Search for the cell housing the specified text and yield its (x, y) center coordinate. 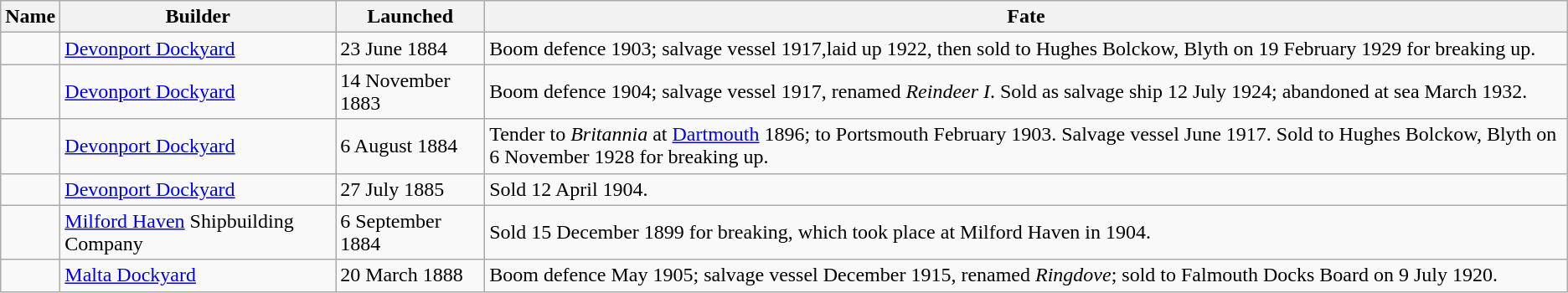
Boom defence May 1905; salvage vessel December 1915, renamed Ringdove; sold to Falmouth Docks Board on 9 July 1920. (1027, 275)
Boom defence 1904; salvage vessel 1917, renamed Reindeer I. Sold as salvage ship 12 July 1924; abandoned at sea March 1932. (1027, 92)
6 September 1884 (410, 233)
Fate (1027, 17)
Sold 12 April 1904. (1027, 189)
20 March 1888 (410, 275)
Name (30, 17)
14 November 1883 (410, 92)
27 July 1885 (410, 189)
23 June 1884 (410, 49)
Milford Haven Shipbuilding Company (198, 233)
Launched (410, 17)
Malta Dockyard (198, 275)
Builder (198, 17)
Boom defence 1903; salvage vessel 1917,laid up 1922, then sold to Hughes Bolckow, Blyth on 19 February 1929 for breaking up. (1027, 49)
Sold 15 December 1899 for breaking, which took place at Milford Haven in 1904. (1027, 233)
6 August 1884 (410, 146)
